Scan for the cell matching the given text and deliver its [X, Y] coordinate at center. 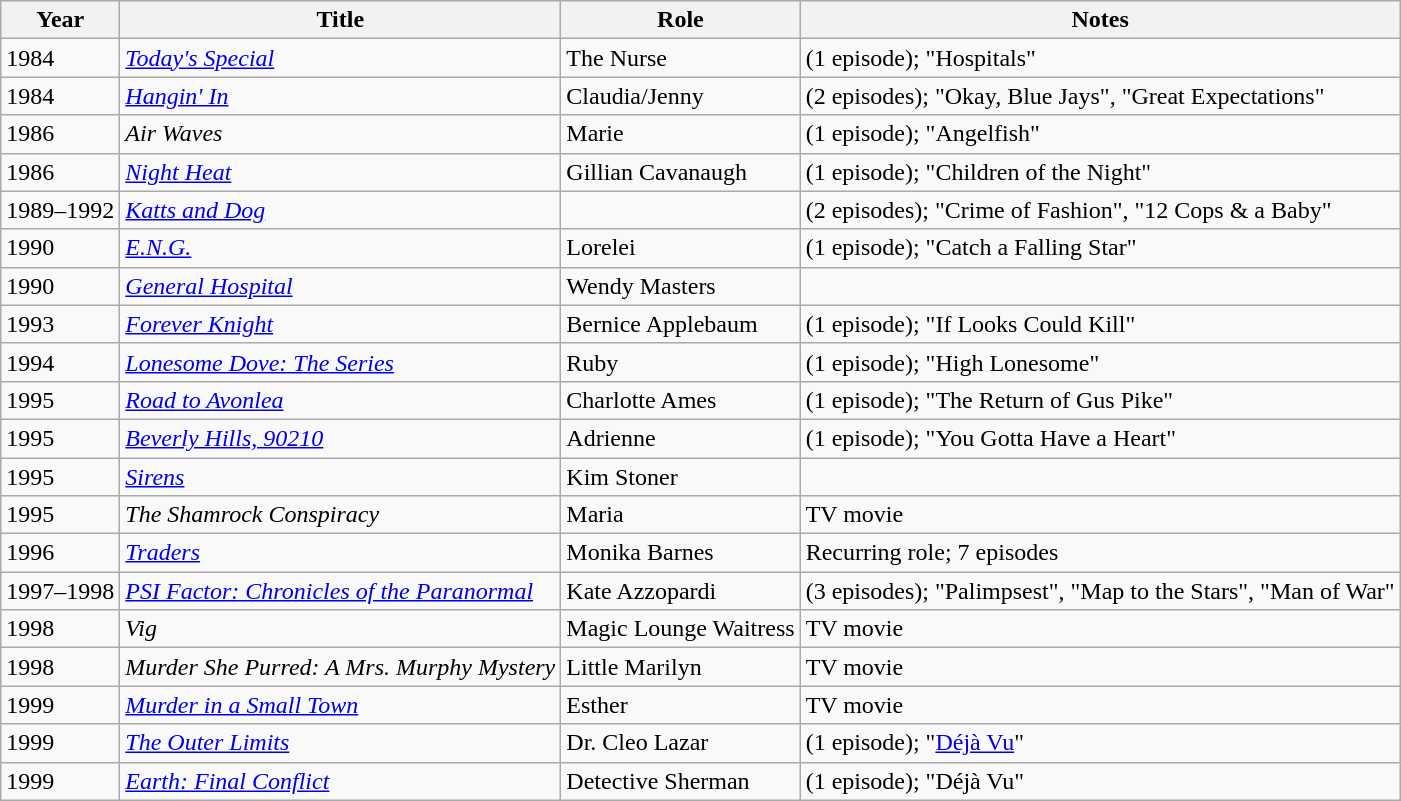
1993 [60, 324]
Night Heat [340, 172]
1996 [60, 553]
Lorelei [680, 248]
(1 episode); "Hospitals" [1100, 58]
General Hospital [340, 286]
Bernice Applebaum [680, 324]
Vig [340, 629]
(2 episodes); "Okay, Blue Jays", "Great Expectations" [1100, 96]
(3 episodes); "Palimpsest", "Map to the Stars", "Man of War" [1100, 591]
The Nurse [680, 58]
PSI Factor: Chronicles of the Paranormal [340, 591]
Gillian Cavanaugh [680, 172]
(1 episode); "Angelfish" [1100, 134]
Hangin' In [340, 96]
(1 episode); "You Gotta Have a Heart" [1100, 438]
The Shamrock Conspiracy [340, 515]
Beverly Hills, 90210 [340, 438]
E.N.G. [340, 248]
Year [60, 20]
Charlotte Ames [680, 400]
(1 episode); "The Return of Gus Pike" [1100, 400]
Road to Avonlea [340, 400]
Kim Stoner [680, 477]
Monika Barnes [680, 553]
Magic Lounge Waitress [680, 629]
Adrienne [680, 438]
Marie [680, 134]
Kate Azzopardi [680, 591]
Forever Knight [340, 324]
Role [680, 20]
Little Marilyn [680, 667]
(1 episode); "High Lonesome" [1100, 362]
1997–1998 [60, 591]
Traders [340, 553]
(2 episodes); "Crime of Fashion", "12 Cops & a Baby" [1100, 210]
Notes [1100, 20]
The Outer Limits [340, 743]
Esther [680, 705]
Dr. Cleo Lazar [680, 743]
Maria [680, 515]
(1 episode); "Children of the Night" [1100, 172]
Claudia/Jenny [680, 96]
Recurring role; 7 episodes [1100, 553]
Title [340, 20]
Sirens [340, 477]
Lonesome Dove: The Series [340, 362]
Ruby [680, 362]
1989–1992 [60, 210]
(1 episode); "If Looks Could Kill" [1100, 324]
Air Waves [340, 134]
Wendy Masters [680, 286]
Detective Sherman [680, 781]
(1 episode); "Catch a Falling Star" [1100, 248]
Murder She Purred: A Mrs. Murphy Mystery [340, 667]
Katts and Dog [340, 210]
Earth: Final Conflict [340, 781]
Today's Special [340, 58]
1994 [60, 362]
Murder in a Small Town [340, 705]
